For the text-containing cell, return its midpoint in [x, y] coordinate format. 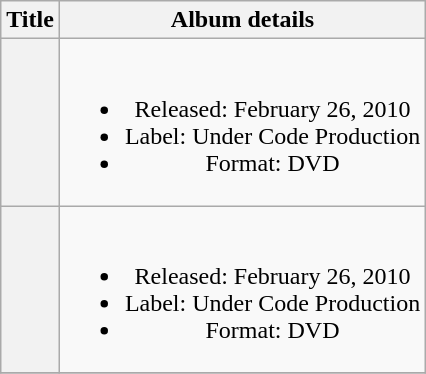
Album details [242, 20]
Title [30, 20]
